For the text-containing cell, return its midpoint in (x, y) coordinate format. 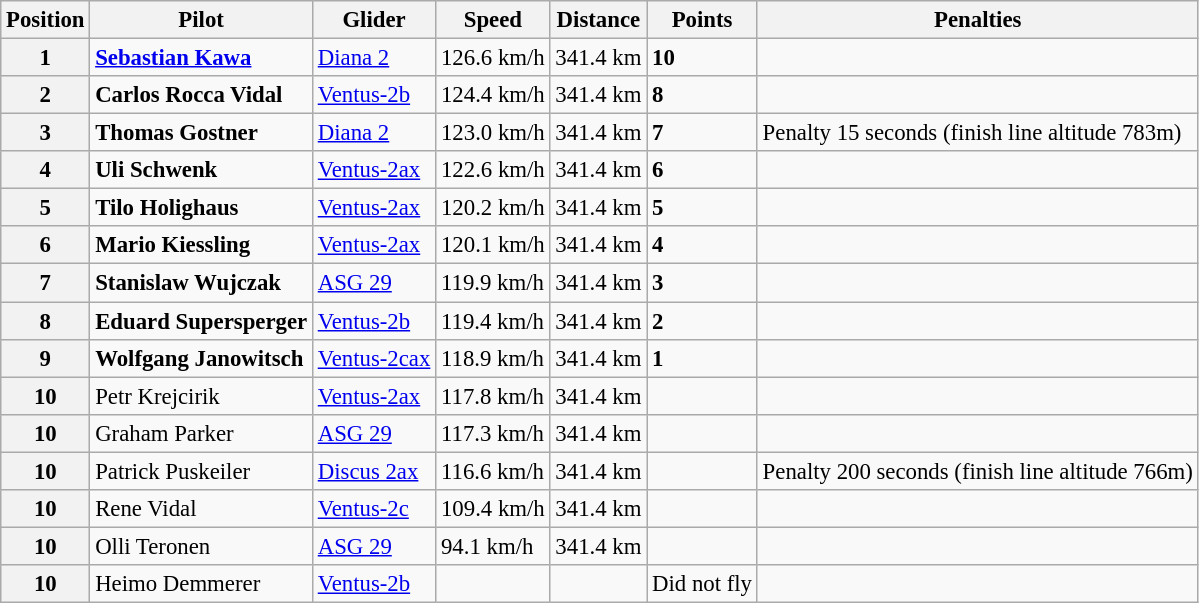
Penalty 15 seconds (finish line altitude 783m) (978, 133)
9 (46, 358)
Distance (598, 20)
Uli Schwenk (202, 170)
118.9 km/h (493, 358)
Sebastian Kawa (202, 58)
Graham Parker (202, 433)
94.1 km/h (493, 546)
Position (46, 20)
123.0 km/h (493, 133)
Pilot (202, 20)
117.3 km/h (493, 433)
Tilo Holighaus (202, 208)
Mario Kiessling (202, 245)
109.4 km/h (493, 509)
Ventus-2cax (374, 358)
Speed (493, 20)
Did not fly (702, 584)
119.4 km/h (493, 321)
Points (702, 20)
119.9 km/h (493, 283)
116.6 km/h (493, 471)
Carlos Rocca Vidal (202, 95)
126.6 km/h (493, 58)
Rene Vidal (202, 509)
Olli Teronen (202, 546)
Stanislaw Wujczak (202, 283)
Penalty 200 seconds (finish line altitude 766m) (978, 471)
Heimo Demmerer (202, 584)
Ventus-2c (374, 509)
Glider (374, 20)
Eduard Supersperger (202, 321)
Thomas Gostner (202, 133)
117.8 km/h (493, 396)
Petr Krejcirik (202, 396)
120.2 km/h (493, 208)
Penalties (978, 20)
122.6 km/h (493, 170)
124.4 km/h (493, 95)
120.1 km/h (493, 245)
Discus 2ax (374, 471)
Patrick Puskeiler (202, 471)
Wolfgang Janowitsch (202, 358)
